Determine the [x, y] coordinate at the center of the cell enclosing the given text.  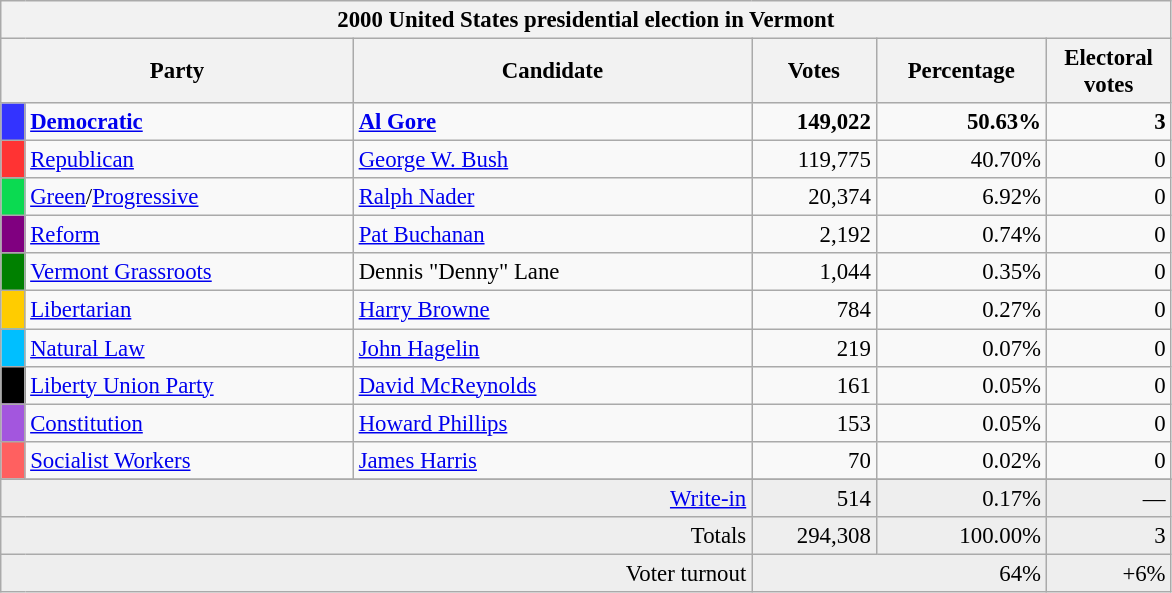
Socialist Workers [189, 460]
6.92% [961, 197]
784 [814, 310]
219 [814, 348]
Dennis "Denny" Lane [552, 273]
0.17% [961, 498]
Pat Buchanan [552, 235]
119,775 [814, 160]
161 [814, 385]
70 [814, 460]
Constitution [189, 423]
Harry Browne [552, 310]
David McReynolds [552, 385]
+6% [1108, 573]
64% [900, 573]
Vermont Grassroots [189, 273]
Green/Progressive [189, 197]
Voter turnout [376, 573]
Howard Phillips [552, 423]
Totals [376, 536]
50.63% [961, 122]
100.00% [961, 536]
153 [814, 423]
— [1108, 498]
20,374 [814, 197]
Republican [189, 160]
0.27% [961, 310]
Percentage [961, 72]
40.70% [961, 160]
Ralph Nader [552, 197]
Candidate [552, 72]
0.74% [961, 235]
Liberty Union Party [189, 385]
Electoral votes [1108, 72]
149,022 [814, 122]
George W. Bush [552, 160]
Votes [814, 72]
Reform [189, 235]
Al Gore [552, 122]
2,192 [814, 235]
Libertarian [189, 310]
294,308 [814, 536]
Write-in [376, 498]
John Hagelin [552, 348]
Party [178, 72]
0.07% [961, 348]
Democratic [189, 122]
1,044 [814, 273]
2000 United States presidential election in Vermont [586, 20]
514 [814, 498]
0.02% [961, 460]
James Harris [552, 460]
Natural Law [189, 348]
0.35% [961, 273]
